Pinpoint the cell where the given text exists, returning its (X, Y) midpoint coordinate. 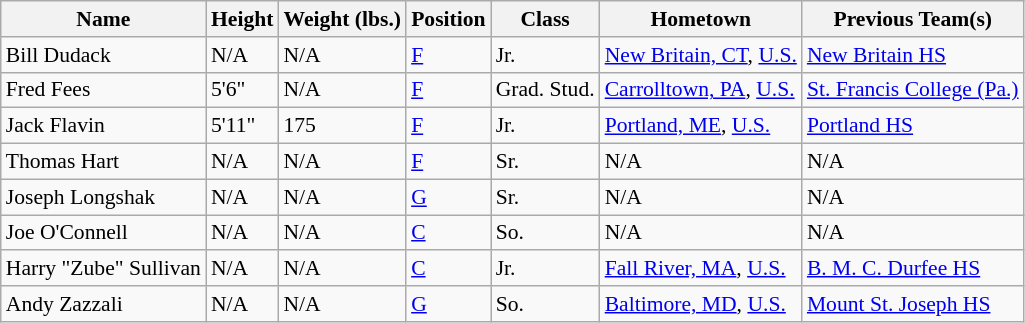
Fred Fees (104, 90)
Weight (lbs.) (342, 19)
Harry "Zube" Sullivan (104, 269)
Class (546, 19)
New Britain HS (913, 55)
Position (448, 19)
Joe O'Connell (104, 233)
Previous Team(s) (913, 19)
New Britain, CT, U.S. (701, 55)
Portland, ME, U.S. (701, 126)
Bill Dudack (104, 55)
Fall River, MA, U.S. (701, 269)
Jack Flavin (104, 126)
Thomas Hart (104, 162)
Grad. Stud. (546, 90)
St. Francis College (Pa.) (913, 90)
Andy Zazzali (104, 304)
Hometown (701, 19)
Height (242, 19)
Portland HS (913, 126)
5'6" (242, 90)
Joseph Longshak (104, 197)
Name (104, 19)
175 (342, 126)
Carrolltown, PA, U.S. (701, 90)
Baltimore, MD, U.S. (701, 304)
Mount St. Joseph HS (913, 304)
B. M. C. Durfee HS (913, 269)
5'11" (242, 126)
